Extract the [X, Y] coordinate from the center of the cell holding the provided text.  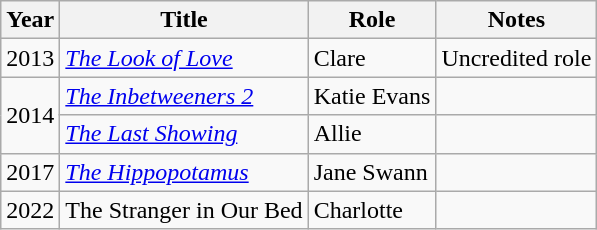
Katie Evans [372, 96]
The Stranger in Our Bed [184, 210]
The Inbetweeners 2 [184, 96]
Allie [372, 134]
Year [30, 20]
The Look of Love [184, 58]
2013 [30, 58]
2014 [30, 115]
Clare [372, 58]
Jane Swann [372, 172]
Charlotte [372, 210]
2022 [30, 210]
Title [184, 20]
Uncredited role [516, 58]
The Hippopotamus [184, 172]
2017 [30, 172]
Notes [516, 20]
The Last Showing [184, 134]
Role [372, 20]
